Provide the [x, y] coordinate of the cell's center where the given text is located.  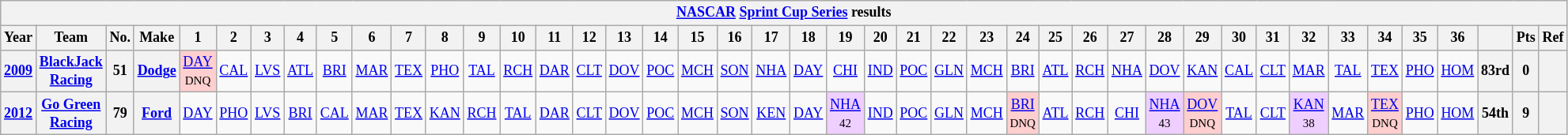
NASCAR Sprint Cup Series results [784, 13]
Ford [157, 114]
30 [1239, 38]
18 [809, 38]
Make [157, 38]
7 [409, 38]
DAYDNQ [198, 71]
2012 [19, 114]
TEXDNQ [1385, 114]
5 [334, 38]
2 [234, 38]
51 [120, 71]
15 [698, 38]
29 [1203, 38]
KEN [771, 114]
Year [19, 38]
34 [1385, 38]
Team [71, 38]
1 [198, 38]
DOVDNQ [1203, 114]
31 [1272, 38]
Ref [1553, 38]
24 [1022, 38]
26 [1090, 38]
17 [771, 38]
83rd [1495, 71]
54th [1495, 114]
No. [120, 38]
NHA43 [1165, 114]
32 [1309, 38]
11 [555, 38]
13 [624, 38]
2009 [19, 71]
36 [1457, 38]
21 [914, 38]
28 [1165, 38]
27 [1127, 38]
0 [1525, 71]
Pts [1525, 38]
6 [372, 38]
BlackJack Racing [71, 71]
20 [880, 38]
Dodge [157, 71]
4 [301, 38]
NHA42 [846, 114]
14 [661, 38]
19 [846, 38]
BRIDNQ [1022, 114]
25 [1055, 38]
33 [1348, 38]
79 [120, 114]
Go Green Racing [71, 114]
12 [589, 38]
KAN38 [1309, 114]
35 [1419, 38]
3 [267, 38]
22 [949, 38]
10 [518, 38]
23 [987, 38]
8 [445, 38]
16 [734, 38]
